Provide the (X, Y) coordinate of the cell's center where the given text is located.  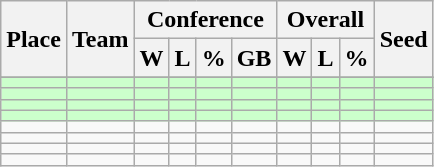
Overall (326, 20)
GB (254, 58)
Place (34, 39)
Conference (206, 20)
Seed (404, 39)
Team (100, 39)
